Provide the (X, Y) coordinate of the cell's center where the given text is located.  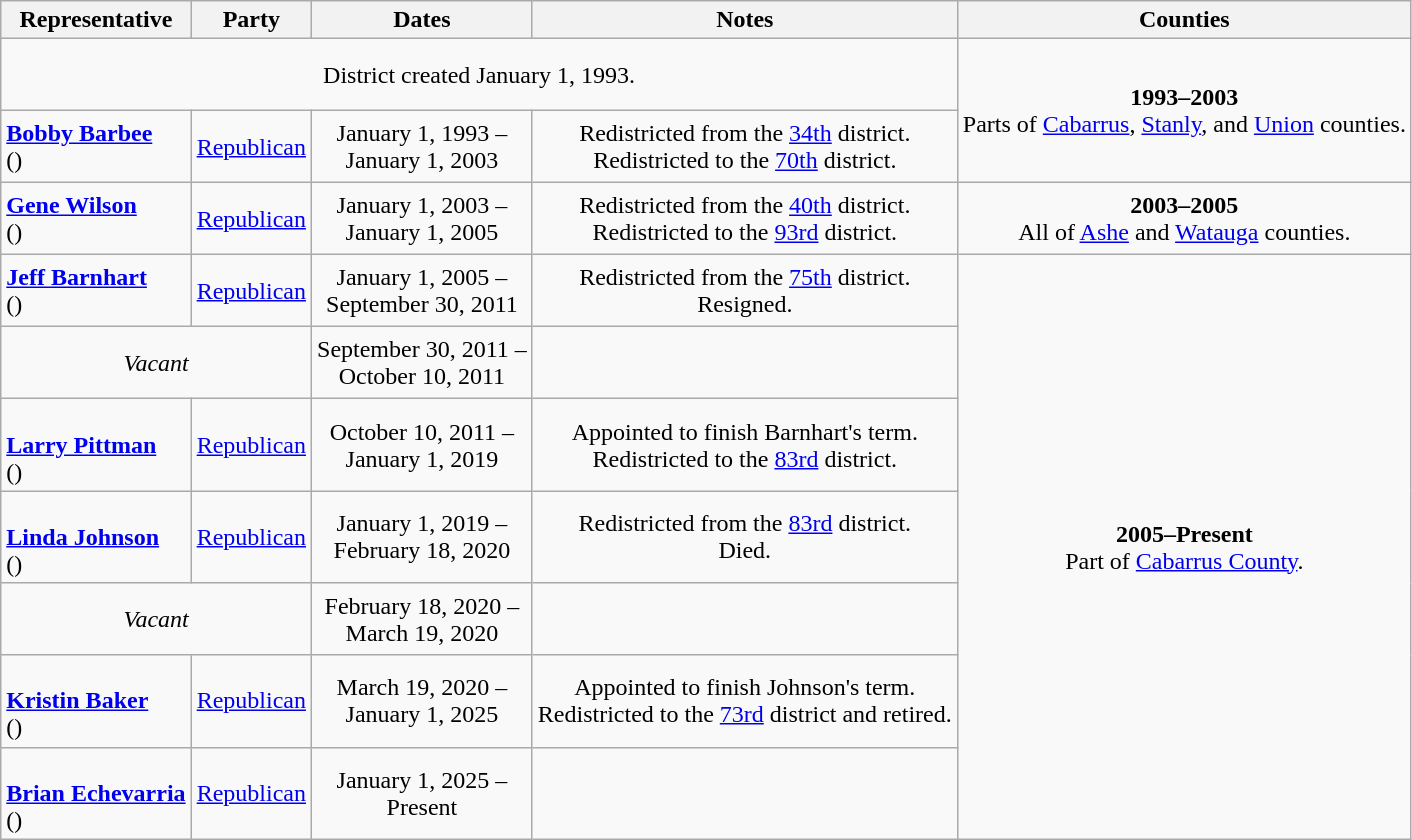
Linda Johnson() (96, 537)
March 19, 2020 – January 1, 2025 (422, 701)
Party (251, 20)
1993–2003 Parts of Cabarrus, Stanly, and Union counties. (1184, 111)
Redistricted from the 40th district. Redistricted to the 93rd district. (744, 219)
Counties (1184, 20)
2003–2005 All of Ashe and Watauga counties. (1184, 219)
Dates (422, 20)
Redistricted from the 75th district. Resigned. (744, 291)
Appointed to finish Johnson's term. Redistricted to the 73rd district and retired. (744, 701)
January 1, 2025 – Present (422, 793)
October 10, 2011 – January 1, 2019 (422, 445)
Notes (744, 20)
Redistricted from the 83rd district. Died. (744, 537)
Appointed to finish Barnhart's term. Redistricted to the 83rd district. (744, 445)
Brian Echevarria() (96, 793)
Bobby Barbee() (96, 147)
September 30, 2011 – October 10, 2011 (422, 363)
January 1, 2005 – September 30, 2011 (422, 291)
Representative (96, 20)
Kristin Baker() (96, 701)
January 1, 2003 – January 1, 2005 (422, 219)
Gene Wilson() (96, 219)
January 1, 2019 – February 18, 2020 (422, 537)
District created January 1, 1993. (480, 75)
2005–Present Part of Cabarrus County. (1184, 547)
Jeff Barnhart() (96, 291)
Larry Pittman() (96, 445)
February 18, 2020 – March 19, 2020 (422, 619)
Redistricted from the 34th district. Redistricted to the 70th district. (744, 147)
January 1, 1993 – January 1, 2003 (422, 147)
